Provide the [X, Y] coordinate of the cell's center where the given text is located.  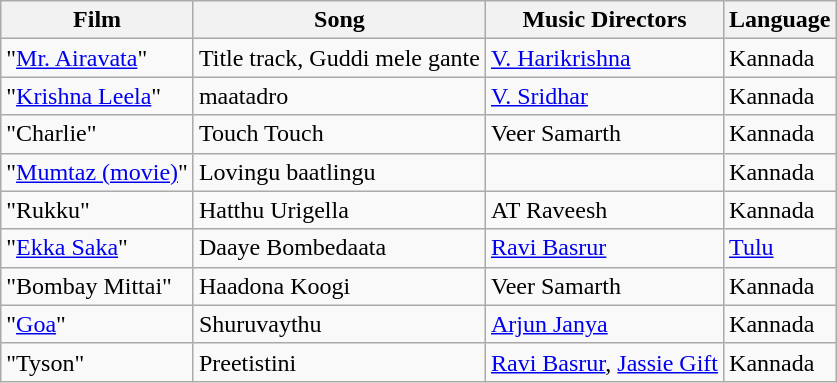
Title track, Guddi mele gante [339, 58]
Shuruvaythu [339, 324]
"Bombay Mittai" [98, 286]
Music Directors [604, 20]
Tulu [780, 248]
V. Harikrishna [604, 58]
"Ekka Saka" [98, 248]
"Mr. Airavata" [98, 58]
Ravi Basrur [604, 248]
"Goa" [98, 324]
Touch Touch [339, 134]
Song [339, 20]
Preetistini [339, 362]
Lovingu baatlingu [339, 172]
"Rukku" [98, 210]
Film [98, 20]
maatadro [339, 96]
Language [780, 20]
AT Raveesh [604, 210]
"Tyson" [98, 362]
Ravi Basrur, Jassie Gift [604, 362]
Arjun Janya [604, 324]
Hatthu Urigella [339, 210]
"Mumtaz (movie)" [98, 172]
"Charlie" [98, 134]
V. Sridhar [604, 96]
Haadona Koogi [339, 286]
"Krishna Leela" [98, 96]
Daaye Bombedaata [339, 248]
